Return the (X, Y) coordinate for the center point of the cell that contains the specified text.  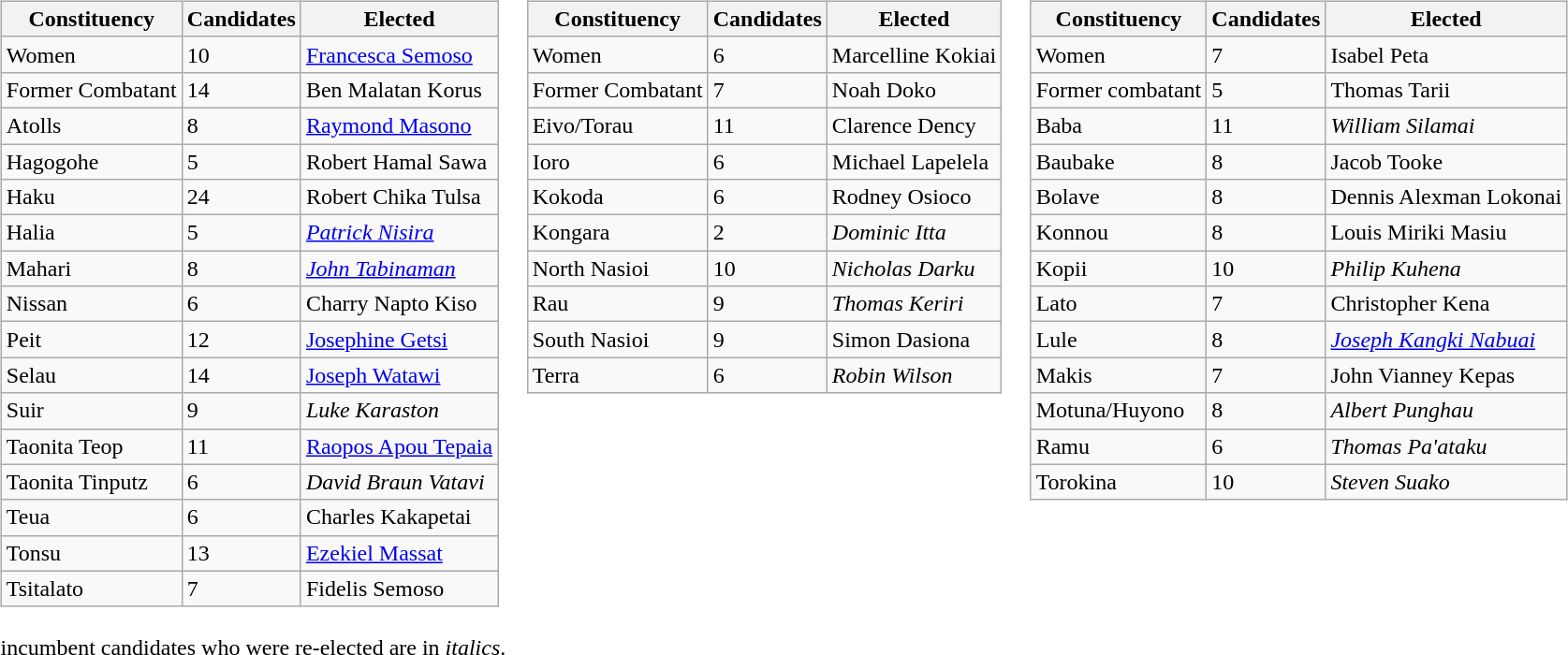
Ioro (618, 162)
Makis (1119, 375)
Clarence Dency (914, 125)
Teua (92, 517)
Halia (92, 233)
Louis Miriki Masiu (1446, 233)
Joseph Kangki Nabuai (1446, 340)
Thomas Pa'ataku (1446, 446)
Haku (92, 197)
Kongara (618, 233)
Marcelline Kokiai (914, 54)
Baba (1119, 125)
Robert Hamal Sawa (399, 162)
Jacob Tooke (1446, 162)
Noah Doko (914, 90)
Nissan (92, 304)
Thomas Keriri (914, 304)
Selau (92, 375)
Konnou (1119, 233)
Torokina (1119, 482)
Peit (92, 340)
Albert Punghau (1446, 411)
Ben Malatan Korus (399, 90)
Lato (1119, 304)
13 (242, 553)
Former combatant (1119, 90)
Ramu (1119, 446)
Luke Karaston (399, 411)
David Braun Vatavi (399, 482)
Suir (92, 411)
Hagogohe (92, 162)
Tonsu (92, 553)
Francesca Semoso (399, 54)
Taonita Teop (92, 446)
Steven Suako (1446, 482)
Christopher Kena (1446, 304)
12 (242, 340)
William Silamai (1446, 125)
Rodney Osioco (914, 197)
Thomas Tarii (1446, 90)
Ezekiel Massat (399, 553)
South Nasioi (618, 340)
Rau (618, 304)
24 (242, 197)
John Tabinaman (399, 269)
Kokoda (618, 197)
Raymond Masono (399, 125)
Fidelis Semoso (399, 589)
Bolave (1119, 197)
Taonita Tinputz (92, 482)
Michael Lapelela (914, 162)
Eivo/Torau (618, 125)
Dominic Itta (914, 233)
Lule (1119, 340)
Patrick Nisira (399, 233)
Philip Kuhena (1446, 269)
Isabel Peta (1446, 54)
2 (768, 233)
Tsitalato (92, 589)
Baubake (1119, 162)
Robin Wilson (914, 375)
Robert Chika Tulsa (399, 197)
North Nasioi (618, 269)
Kopii (1119, 269)
John Vianney Kepas (1446, 375)
Atolls (92, 125)
Raopos Apou Tepaia (399, 446)
Motuna/Huyono (1119, 411)
Charles Kakapetai (399, 517)
Joseph Watawi (399, 375)
Josephine Getsi (399, 340)
Simon Dasiona (914, 340)
Dennis Alexman Lokonai (1446, 197)
Mahari (92, 269)
Terra (618, 375)
Nicholas Darku (914, 269)
Charry Napto Kiso (399, 304)
